Identify which cell holds the provided text, then report its (X, Y) central coordinate. 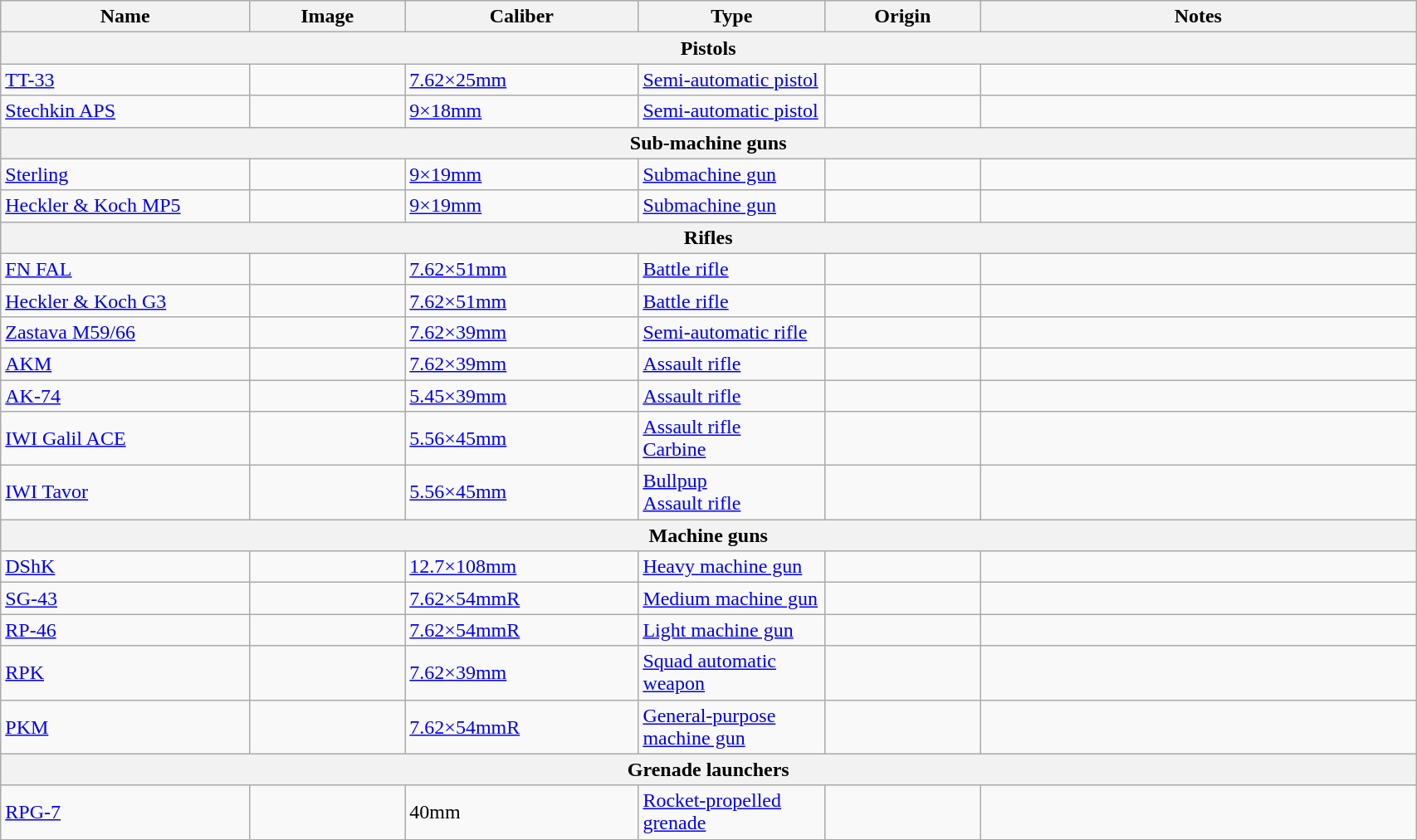
12.7×108mm (521, 567)
General-purpose machine gun (732, 727)
FN FAL (125, 269)
Squad automatic weapon (732, 672)
Type (732, 17)
Origin (903, 17)
Semi-automatic rifle (732, 332)
Pistols (709, 48)
Zastava M59/66 (125, 332)
Stechkin APS (125, 111)
Caliber (521, 17)
Heckler & Koch MP5 (125, 206)
Rocket-propelled grenade (732, 812)
RPG-7 (125, 812)
Name (125, 17)
7.62×25mm (521, 80)
Rifles (709, 237)
AKM (125, 364)
Machine guns (709, 535)
DShK (125, 567)
Heavy machine gun (732, 567)
Sub-machine guns (709, 143)
40mm (521, 812)
Light machine gun (732, 630)
AK-74 (125, 396)
Assault rifleCarbine (732, 438)
Heckler & Koch G3 (125, 300)
5.45×39mm (521, 396)
Medium machine gun (732, 598)
PKM (125, 727)
Grenade launchers (709, 769)
IWI Tavor (125, 493)
RPK (125, 672)
IWI Galil ACE (125, 438)
TT-33 (125, 80)
BullpupAssault rifle (732, 493)
SG-43 (125, 598)
Image (327, 17)
Sterling (125, 174)
9×18mm (521, 111)
Notes (1199, 17)
RP-46 (125, 630)
